Scan for the cell matching the given text and deliver its [X, Y] coordinate at center. 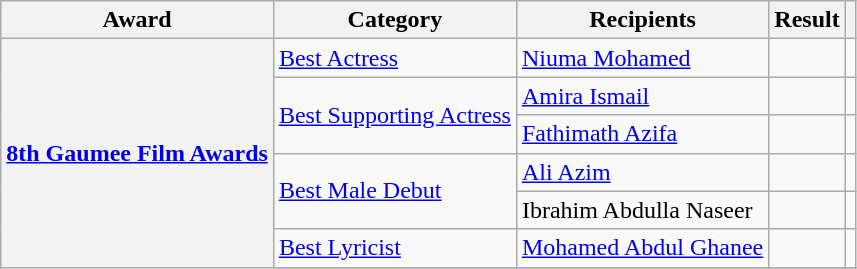
Amira Ismail [642, 96]
Best Supporting Actress [394, 115]
Best Male Debut [394, 191]
Best Actress [394, 58]
Ali Azim [642, 172]
Niuma Mohamed [642, 58]
Fathimath Azifa [642, 134]
Recipients [642, 20]
Mohamed Abdul Ghanee [642, 248]
Result [807, 20]
Ibrahim Abdulla Naseer [642, 210]
Category [394, 20]
8th Gaumee Film Awards [138, 153]
Best Lyricist [394, 248]
Award [138, 20]
